Return the [X, Y] coordinate for the center point of the cell that contains the specified text.  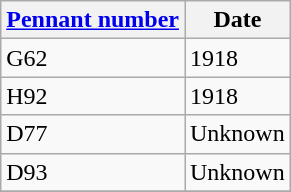
H92 [93, 96]
Date [237, 20]
Pennant number [93, 20]
G62 [93, 58]
D93 [93, 172]
D77 [93, 134]
